Extract the (X, Y) coordinate from the center of the cell holding the provided text.  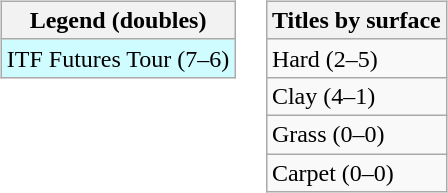
Titles by surface (356, 20)
Grass (0–0) (356, 134)
Carpet (0–0) (356, 173)
Legend (doubles) (118, 20)
Clay (4–1) (356, 96)
Hard (2–5) (356, 58)
ITF Futures Tour (7–6) (118, 58)
